Extract the (X, Y) coordinate from the center of the cell holding the provided text.  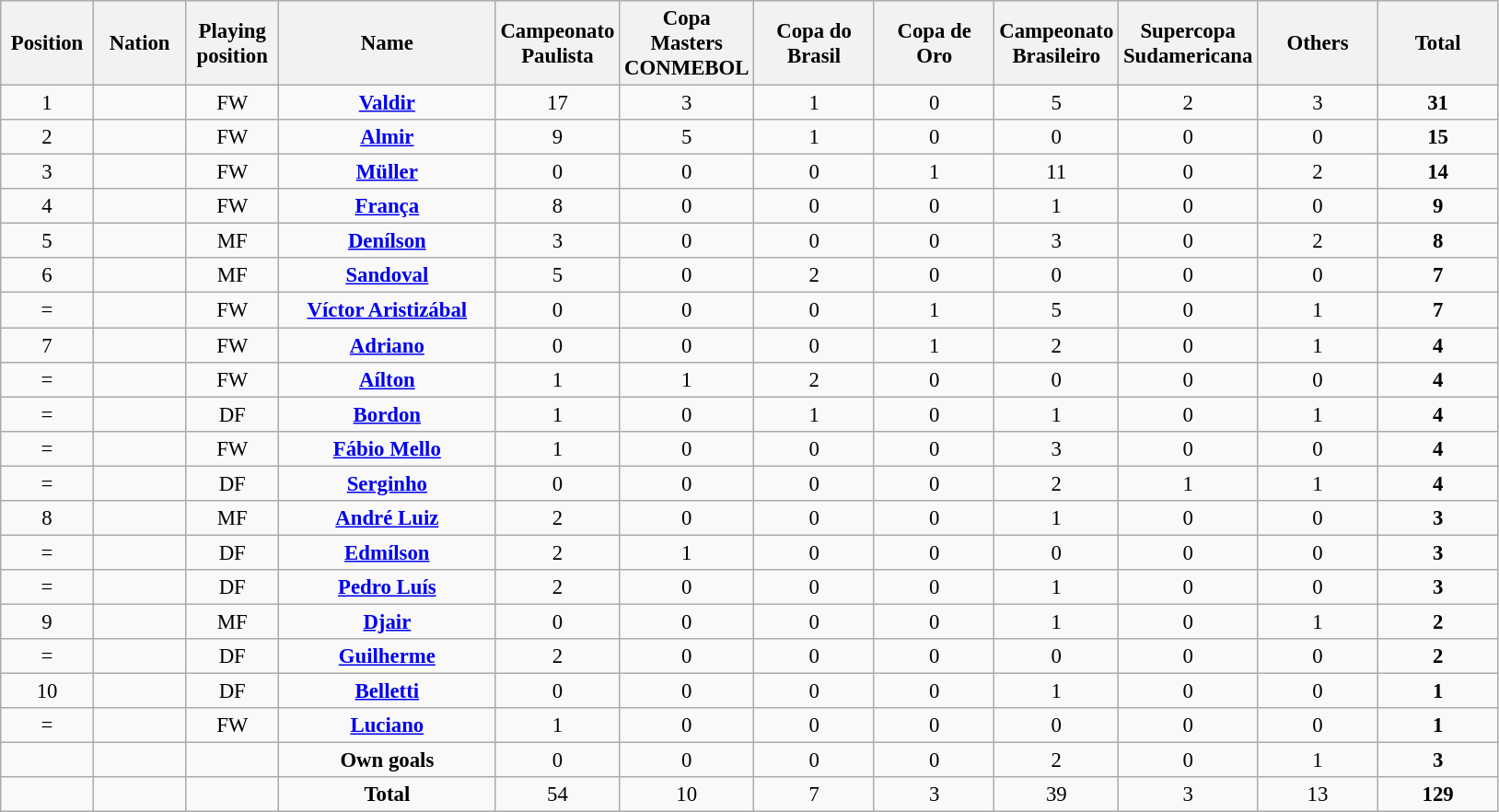
Müller (388, 172)
Own goals (388, 760)
Edmílson (388, 552)
31 (1438, 103)
Playing position (232, 43)
Denílson (388, 241)
Copa Masters CONMEBOL (687, 43)
Copa do Brasil (814, 43)
Almir (388, 137)
André Luiz (388, 518)
17 (558, 103)
Copa de Oro (934, 43)
14 (1438, 172)
Nation (140, 43)
6 (48, 275)
Campeonato Brasileiro (1057, 43)
129 (1438, 795)
13 (1319, 795)
Guilherme (388, 656)
Serginho (388, 483)
Víctor Aristizábal (388, 310)
Sandoval (388, 275)
Campeonato Paulista (558, 43)
Valdir (388, 103)
Aílton (388, 379)
Position (48, 43)
Adriano (388, 345)
54 (558, 795)
Luciano (388, 725)
11 (1057, 172)
Supercopa Sudamericana (1188, 43)
Fábio Mello (388, 448)
Others (1319, 43)
Belletti (388, 691)
França (388, 206)
Pedro Luís (388, 587)
Bordon (388, 414)
39 (1057, 795)
15 (1438, 137)
Djair (388, 621)
Name (388, 43)
